Return the [x, y] coordinate for the center point of the cell that contains the specified text.  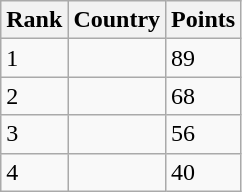
Country [117, 20]
68 [204, 96]
Points [204, 20]
89 [204, 58]
56 [204, 134]
4 [34, 172]
1 [34, 58]
Rank [34, 20]
40 [204, 172]
2 [34, 96]
3 [34, 134]
